Capture the cell that displays the provided text and extract its [X, Y] central coordinate. 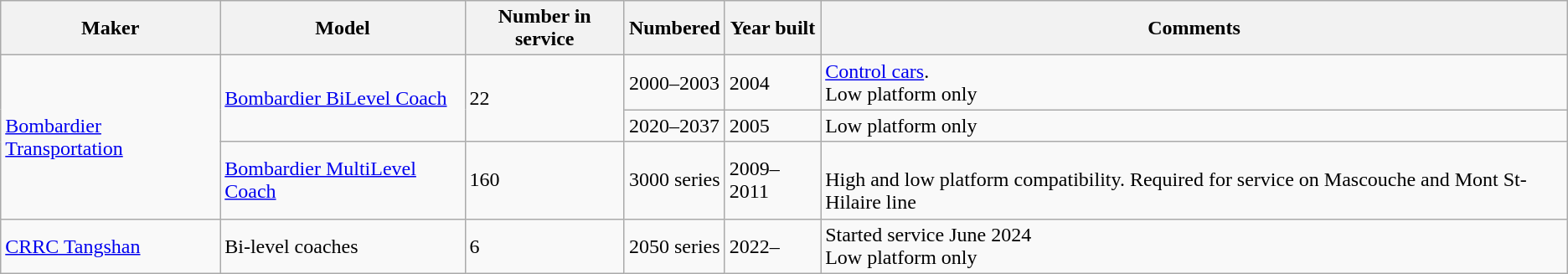
Model [343, 28]
Low platform only [1194, 126]
2000–2003 [674, 82]
6 [544, 246]
Started service June 2024Low platform only [1194, 246]
2005 [772, 126]
2009–2011 [772, 180]
High and low platform compatibility. Required for service on Mascouche and Mont St-Hilaire line [1194, 180]
Maker [111, 28]
2022– [772, 246]
Bi-level coaches [343, 246]
Number in service [544, 28]
3000 series [674, 180]
22 [544, 99]
Bombardier MultiLevel Coach [343, 180]
2020–2037 [674, 126]
Numbered [674, 28]
Comments [1194, 28]
2004 [772, 82]
Year built [772, 28]
160 [544, 180]
Control cars.Low platform only [1194, 82]
CRRC Tangshan [111, 246]
Bombardier BiLevel Coach [343, 99]
Bombardier Transportation [111, 137]
2050 series [674, 246]
